Return [X, Y] of the center of cell containing provided text 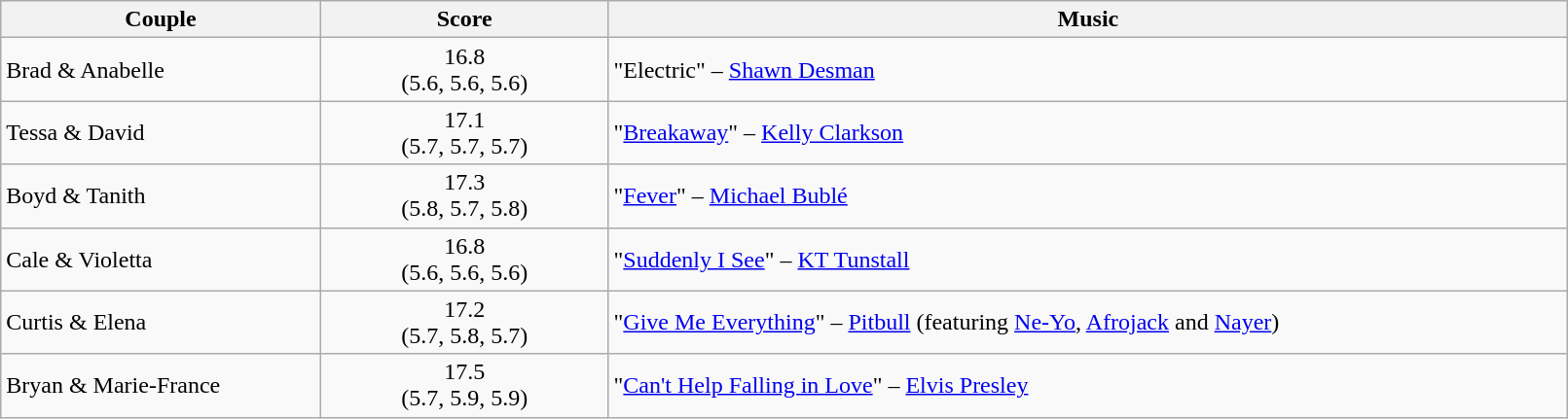
"Suddenly I See" – KT Tunstall [1088, 259]
"Breakaway" – Kelly Clarkson [1088, 132]
Boyd & Tanith [162, 196]
Couple [162, 19]
Score [464, 19]
"Electric" – Shawn Desman [1088, 70]
17.5 (5.7, 5.9, 5.9) [464, 385]
17.1 (5.7, 5.7, 5.7) [464, 132]
"Can't Help Falling in Love" – Elvis Presley [1088, 385]
Brad & Anabelle [162, 70]
"Give Me Everything" – Pitbull (featuring Ne-Yo, Afrojack and Nayer) [1088, 323]
17.3 (5.8, 5.7, 5.8) [464, 196]
17.2 (5.7, 5.8, 5.7) [464, 323]
"Fever" – Michael Bublé [1088, 196]
Curtis & Elena [162, 323]
Tessa & David [162, 132]
Cale & Violetta [162, 259]
Music [1088, 19]
Bryan & Marie-France [162, 385]
